Detect which cell encompasses the target text, then output its [x, y] center coordinate. 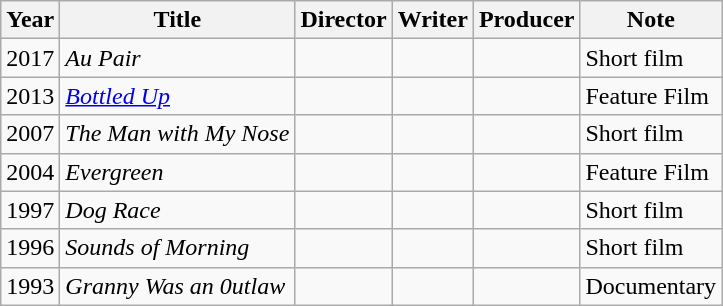
Granny Was an 0utlaw [178, 286]
Note [651, 20]
2017 [30, 58]
1993 [30, 286]
Year [30, 20]
2013 [30, 96]
Director [344, 20]
Sounds of Morning [178, 248]
Dog Race [178, 210]
Evergreen [178, 172]
Bottled Up [178, 96]
Writer [432, 20]
2004 [30, 172]
Documentary [651, 286]
2007 [30, 134]
1997 [30, 210]
The Man with My Nose [178, 134]
Title [178, 20]
Producer [526, 20]
1996 [30, 248]
Au Pair [178, 58]
